Capture the cell that displays the provided text and extract its [x, y] central coordinate. 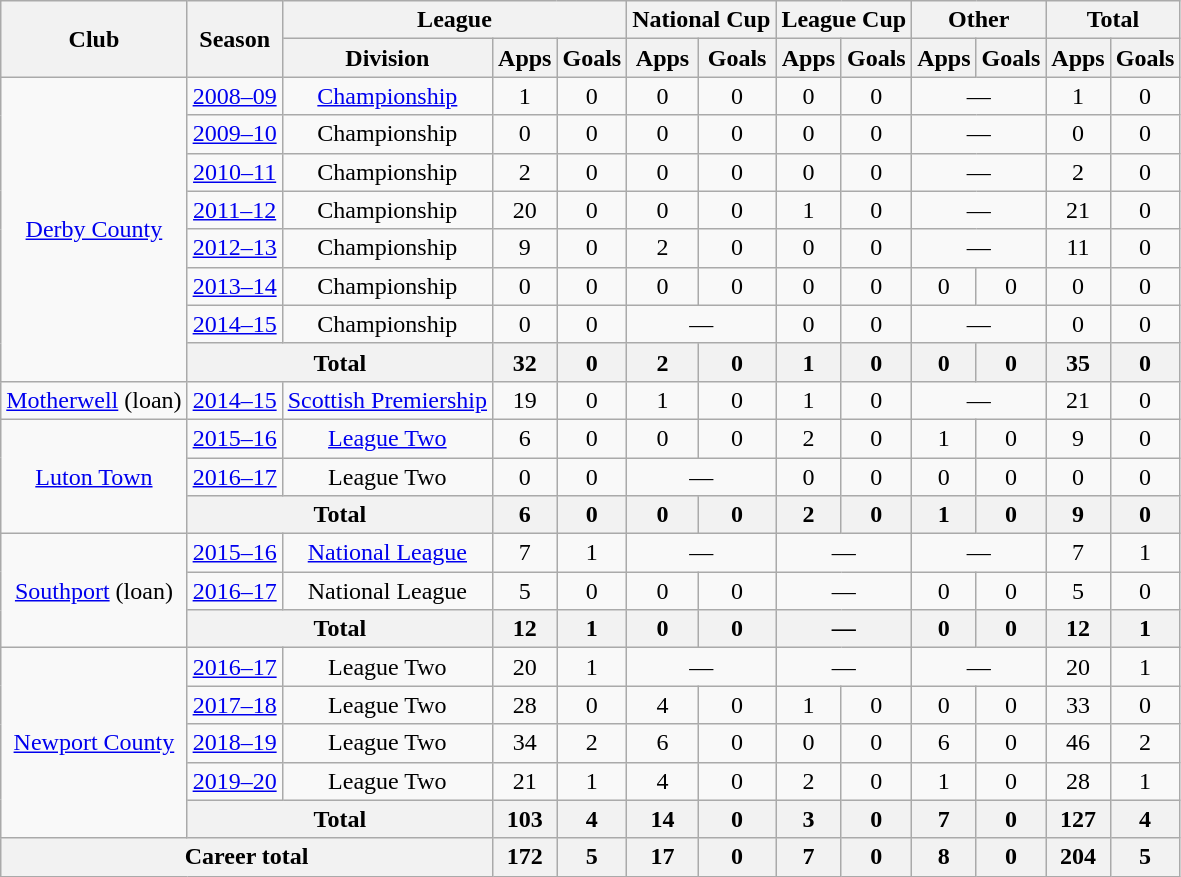
19 [525, 400]
172 [525, 857]
2018–19 [234, 743]
Club [94, 39]
Career total [247, 857]
Season [234, 39]
2009–10 [234, 134]
2019–20 [234, 781]
League Cup [844, 20]
2010–11 [234, 172]
Scottish Premiership [387, 400]
204 [1078, 857]
Luton Town [94, 476]
2013–14 [234, 286]
33 [1078, 705]
2012–13 [234, 248]
Motherwell (loan) [94, 400]
2017–18 [234, 705]
46 [1078, 743]
14 [663, 819]
11 [1078, 248]
Other [979, 20]
127 [1078, 819]
8 [944, 857]
Derby County [94, 229]
Division [387, 58]
32 [525, 362]
17 [663, 857]
35 [1078, 362]
Southport (loan) [94, 591]
2011–12 [234, 210]
League [454, 20]
2008–09 [234, 96]
3 [808, 819]
34 [525, 743]
National Cup [702, 20]
Newport County [94, 743]
103 [525, 819]
